Detect which cell encompasses the target text, then output its (X, Y) center coordinate. 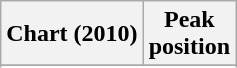
Chart (2010) (72, 34)
Peakposition (189, 34)
